Scan for the cell matching the given text and deliver its [x, y] coordinate at center. 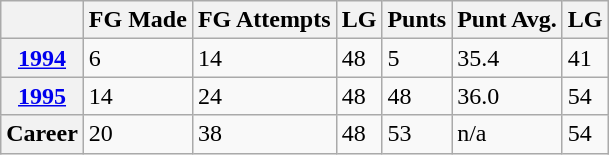
FG Attempts [264, 20]
38 [264, 134]
Career [42, 134]
1995 [42, 96]
35.4 [508, 58]
1994 [42, 58]
36.0 [508, 96]
24 [264, 96]
41 [585, 58]
Punt Avg. [508, 20]
5 [417, 58]
Punts [417, 20]
n/a [508, 134]
FG Made [138, 20]
6 [138, 58]
53 [417, 134]
20 [138, 134]
